Pinpoint the cell where the given text exists, returning its (x, y) midpoint coordinate. 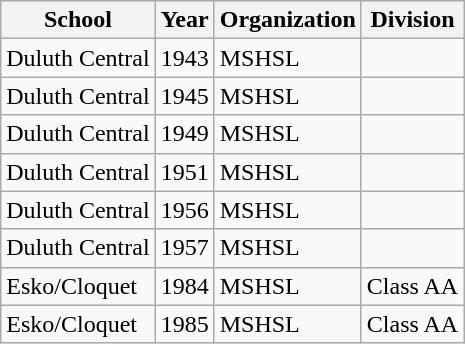
School (78, 20)
1984 (184, 286)
Year (184, 20)
1951 (184, 172)
1957 (184, 248)
1949 (184, 134)
Organization (288, 20)
1943 (184, 58)
Division (412, 20)
1945 (184, 96)
1956 (184, 210)
1985 (184, 324)
